Return [X, Y] of the center of cell containing provided text 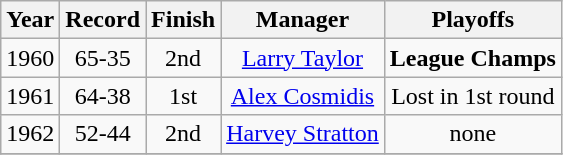
1962 [30, 134]
League Champs [472, 58]
Manager [303, 20]
Year [30, 20]
Finish [184, 20]
1961 [30, 96]
1960 [30, 58]
52-44 [103, 134]
Record [103, 20]
Larry Taylor [303, 58]
1st [184, 96]
Harvey Stratton [303, 134]
65-35 [103, 58]
none [472, 134]
Playoffs [472, 20]
Lost in 1st round [472, 96]
Alex Cosmidis [303, 96]
64-38 [103, 96]
